Search for the cell housing the specified text and yield its (X, Y) center coordinate. 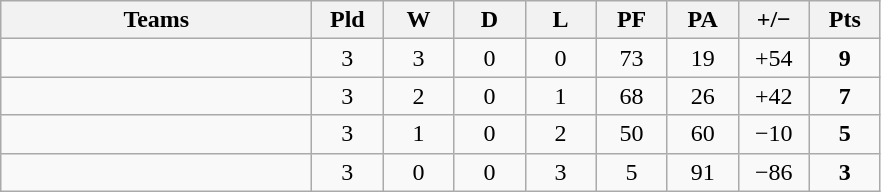
9 (844, 58)
−10 (774, 134)
L (560, 20)
60 (702, 134)
Pts (844, 20)
26 (702, 96)
Pld (348, 20)
W (418, 20)
Teams (156, 20)
73 (632, 58)
+/− (774, 20)
PF (632, 20)
PA (702, 20)
+42 (774, 96)
−86 (774, 172)
19 (702, 58)
D (490, 20)
+54 (774, 58)
7 (844, 96)
91 (702, 172)
50 (632, 134)
68 (632, 96)
